Provide the (X, Y) coordinate of the cell's center where the given text is located.  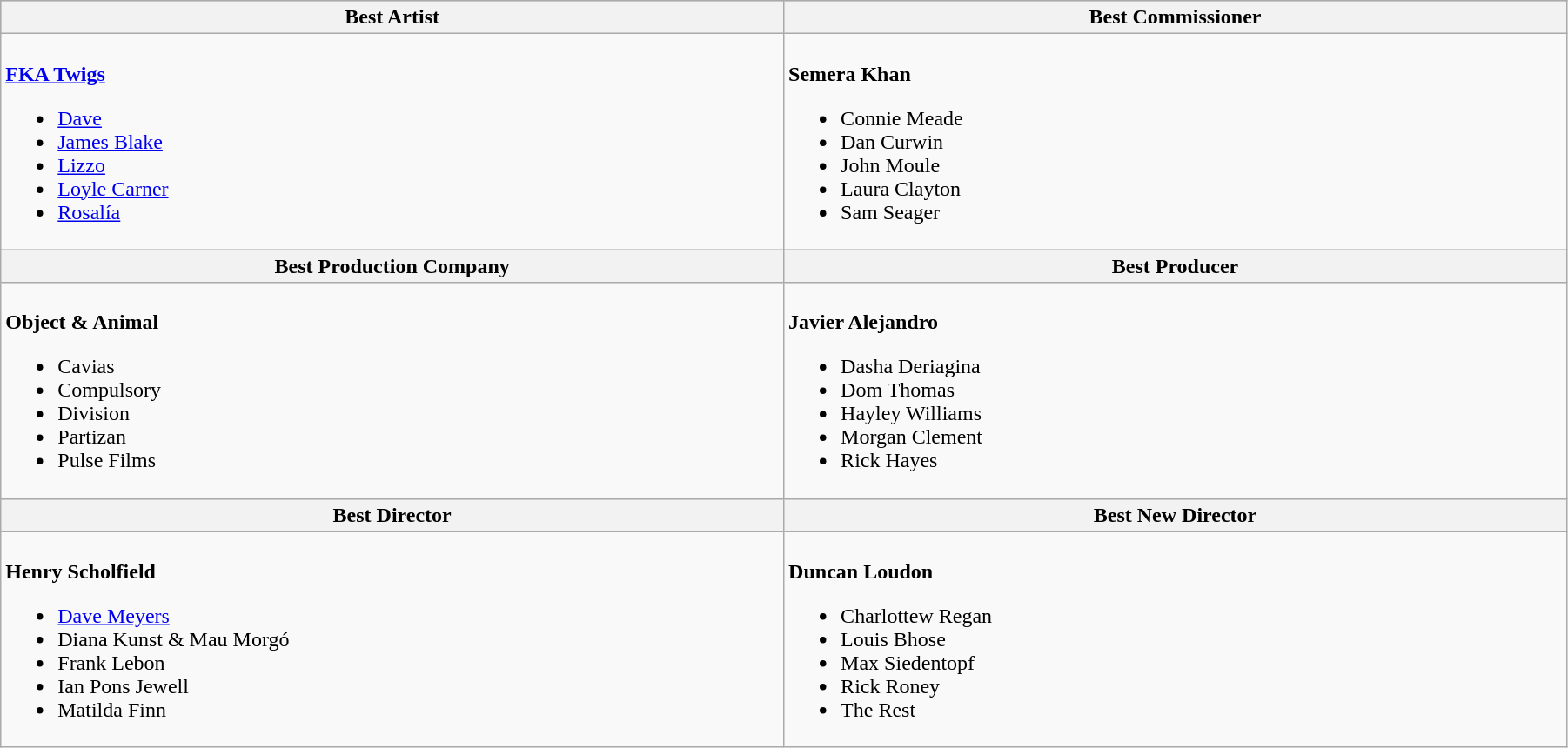
Best Production Company (392, 266)
Semera KhanConnie MeadeDan CurwinJohn MouleLaura ClaytonSam Seager (1176, 142)
Henry ScholfieldDave MeyersDiana Kunst & Mau MorgóFrank LebonIan Pons JewellMatilda Finn (392, 639)
Best Producer (1176, 266)
Javier AlejandroDasha DeriaginaDom ThomasHayley WilliamsMorgan ClementRick Hayes (1176, 391)
FKA TwigsDaveJames BlakeLizzoLoyle CarnerRosalía (392, 142)
Best Director (392, 515)
Best Commissioner (1176, 17)
Best New Director (1176, 515)
Duncan LoudonCharlottew ReganLouis BhoseMax SiedentopfRick RoneyThe Rest (1176, 639)
Object & AnimalCaviasCompulsoryDivisionPartizanPulse Films (392, 391)
Best Artist (392, 17)
